Determine the (x, y) coordinate at the center of the cell enclosing the given text.  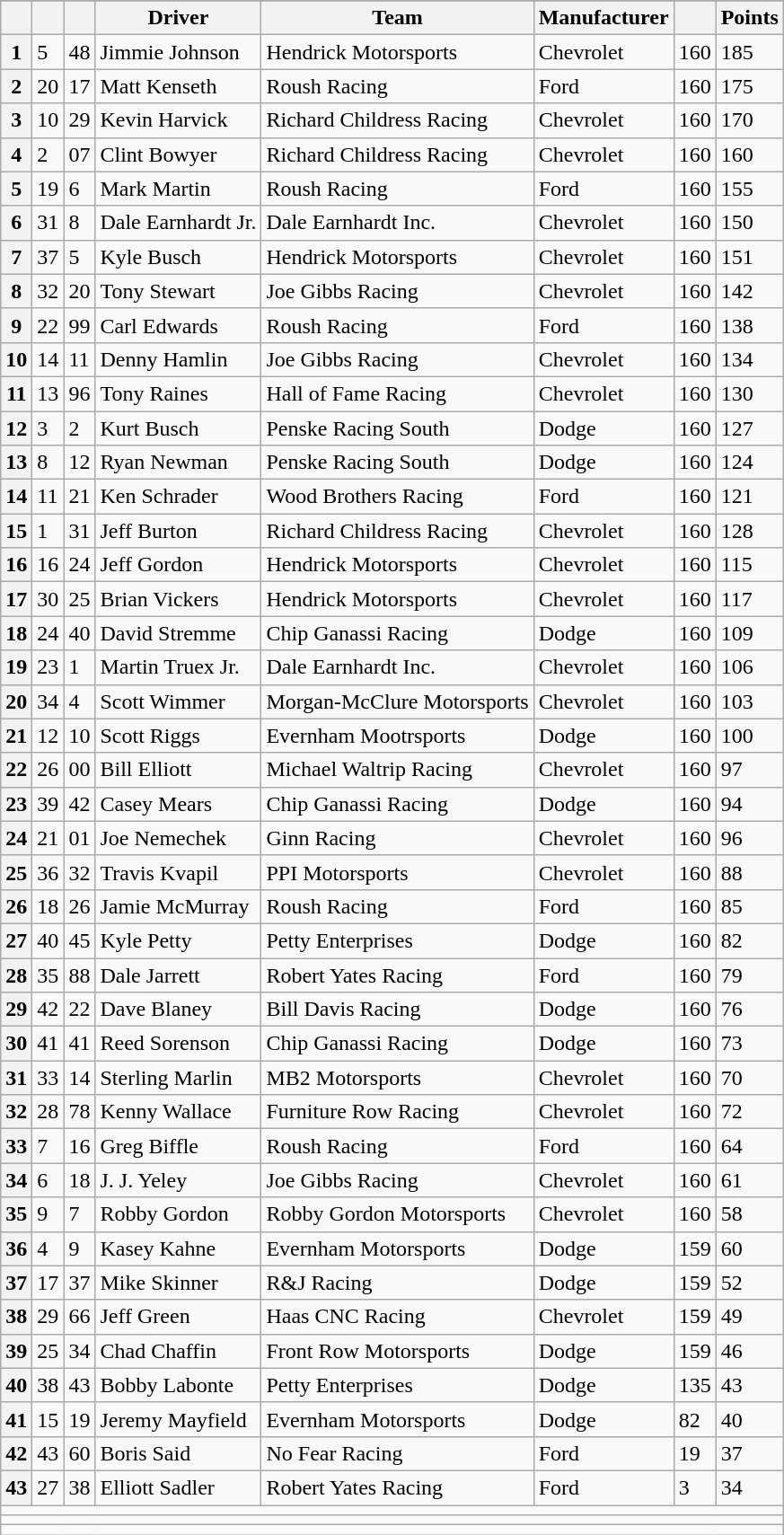
48 (79, 52)
Bill Elliott (178, 770)
115 (749, 565)
170 (749, 120)
Travis Kvapil (178, 872)
124 (749, 463)
MB2 Motorsports (397, 1078)
127 (749, 428)
Driver (178, 18)
Manufacturer (603, 18)
Wood Brothers Racing (397, 497)
70 (749, 1078)
45 (79, 940)
175 (749, 86)
99 (79, 325)
Dale Earnhardt Jr. (178, 223)
Team (397, 18)
Kyle Petty (178, 940)
Jeremy Mayfield (178, 1419)
151 (749, 257)
72 (749, 1112)
Scott Riggs (178, 736)
Joe Nemechek (178, 838)
Dave Blaney (178, 1010)
Carl Edwards (178, 325)
Dale Jarrett (178, 975)
00 (79, 770)
135 (695, 1385)
130 (749, 393)
185 (749, 52)
117 (749, 599)
Robby Gordon (178, 1214)
Brian Vickers (178, 599)
Greg Biffle (178, 1146)
58 (749, 1214)
52 (749, 1283)
Ken Schrader (178, 497)
Evernham Mootrsports (397, 736)
R&J Racing (397, 1283)
73 (749, 1044)
PPI Motorsports (397, 872)
64 (749, 1146)
79 (749, 975)
138 (749, 325)
150 (749, 223)
Michael Waltrip Racing (397, 770)
J. J. Yeley (178, 1180)
134 (749, 359)
Jamie McMurray (178, 906)
Kenny Wallace (178, 1112)
Kurt Busch (178, 428)
Robby Gordon Motorsports (397, 1214)
David Stremme (178, 633)
100 (749, 736)
Bill Davis Racing (397, 1010)
Sterling Marlin (178, 1078)
Kyle Busch (178, 257)
Mike Skinner (178, 1283)
103 (749, 701)
Ryan Newman (178, 463)
46 (749, 1351)
Jeff Green (178, 1317)
Boris Said (178, 1453)
07 (79, 154)
Bobby Labonte (178, 1385)
128 (749, 531)
Jeff Burton (178, 531)
106 (749, 667)
109 (749, 633)
94 (749, 804)
Mark Martin (178, 189)
61 (749, 1180)
01 (79, 838)
Haas CNC Racing (397, 1317)
Denny Hamlin (178, 359)
Points (749, 18)
Morgan-McClure Motorsports (397, 701)
Hall of Fame Racing (397, 393)
Jimmie Johnson (178, 52)
Scott Wimmer (178, 701)
49 (749, 1317)
No Fear Racing (397, 1453)
121 (749, 497)
155 (749, 189)
Kasey Kahne (178, 1248)
Furniture Row Racing (397, 1112)
97 (749, 770)
Clint Bowyer (178, 154)
78 (79, 1112)
Tony Raines (178, 393)
76 (749, 1010)
Chad Chaffin (178, 1351)
Martin Truex Jr. (178, 667)
Matt Kenseth (178, 86)
Reed Sorenson (178, 1044)
Front Row Motorsports (397, 1351)
Casey Mears (178, 804)
Ginn Racing (397, 838)
66 (79, 1317)
Tony Stewart (178, 291)
Jeff Gordon (178, 565)
85 (749, 906)
Elliott Sadler (178, 1487)
142 (749, 291)
Kevin Harvick (178, 120)
